Scan for the cell matching the given text and deliver its (X, Y) coordinate at center. 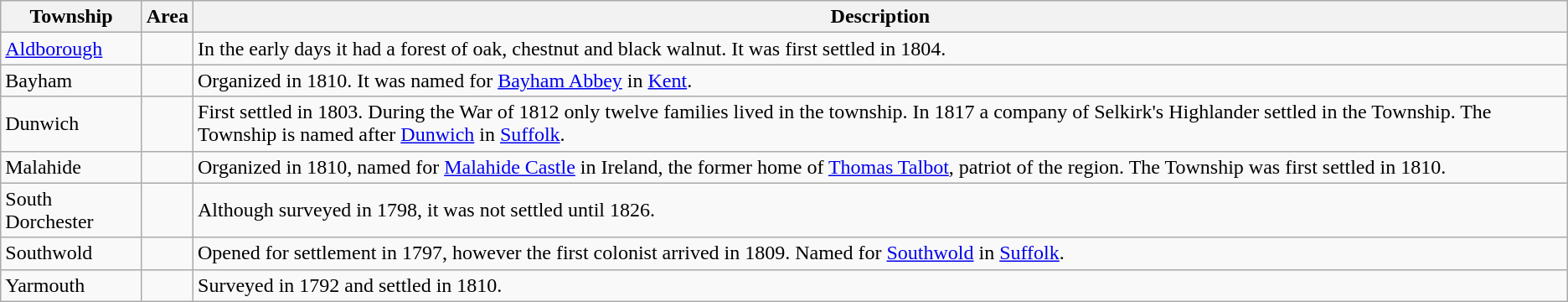
Surveyed in 1792 and settled in 1810. (881, 285)
Yarmouth (71, 285)
Township (71, 17)
Southwold (71, 253)
South Dorchester (71, 210)
Description (881, 17)
Opened for settlement in 1797, however the first colonist arrived in 1809. Named for Southwold in Suffolk. (881, 253)
Bayham (71, 81)
In the early days it had a forest of oak, chestnut and black walnut. It was first settled in 1804. (881, 49)
Organized in 1810. It was named for Bayham Abbey in Kent. (881, 81)
Area (168, 17)
Although surveyed in 1798, it was not settled until 1826. (881, 210)
Aldborough (71, 49)
Dunwich (71, 124)
Malahide (71, 167)
